From the cell containing the given text, extract its center point as [x, y] coordinate. 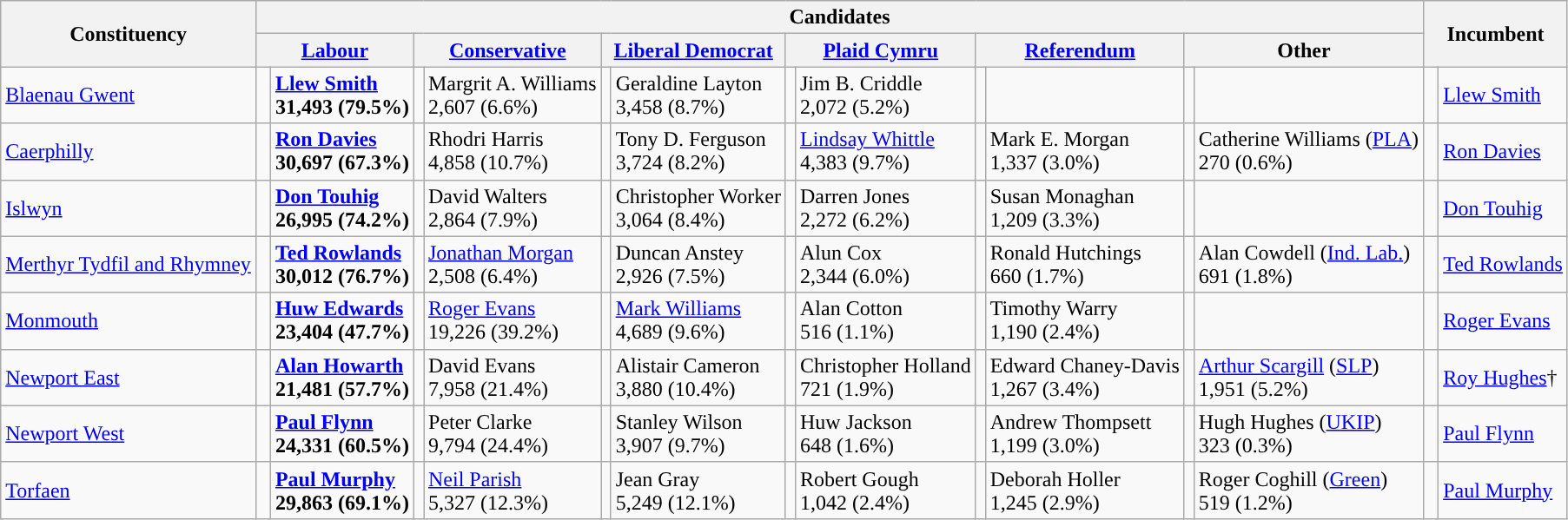
Mark E. Morgan1,337 (3.0%) [1084, 151]
Roger Evans19,226 (39.2%) [513, 321]
Llew Smith31,493 (79.5%) [342, 95]
Paul Flynn [1503, 434]
Jean Gray5,249 (12.1%) [698, 490]
Roy Hughes† [1503, 377]
Hugh Hughes (UKIP)323 (0.3%) [1308, 434]
Alistair Cameron3,880 (10.4%) [698, 377]
Don Touhig [1503, 208]
Merthyr Tydfil and Rhymney [129, 264]
Ron Davies30,697 (67.3%) [342, 151]
Catherine Williams (PLA)270 (0.6%) [1308, 151]
Edward Chaney-Davis1,267 (3.4%) [1084, 377]
Conservative [507, 50]
Newport West [129, 434]
David Walters2,864 (7.9%) [513, 208]
Ron Davies [1503, 151]
Alan Cotton516 (1.1%) [885, 321]
Huw Jackson648 (1.6%) [885, 434]
Duncan Anstey2,926 (7.5%) [698, 264]
Susan Monaghan1,209 (3.3%) [1084, 208]
Tony D. Ferguson3,724 (8.2%) [698, 151]
Alan Howarth21,481 (57.7%) [342, 377]
Neil Parish5,327 (12.3%) [513, 490]
Labour [334, 50]
Robert Gough1,042 (2.4%) [885, 490]
Newport East [129, 377]
Ronald Hutchings660 (1.7%) [1084, 264]
Timothy Warry1,190 (2.4%) [1084, 321]
Paul Murphy [1503, 490]
Alun Cox2,344 (6.0%) [885, 264]
Blaenau Gwent [129, 95]
Referendum [1080, 50]
Caerphilly [129, 151]
Other [1303, 50]
Arthur Scargill (SLP)1,951 (5.2%) [1308, 377]
Margrit A. Williams2,607 (6.6%) [513, 95]
Ted Rowlands [1503, 264]
Plaid Cymru [881, 50]
Stanley Wilson3,907 (9.7%) [698, 434]
Geraldine Layton3,458 (8.7%) [698, 95]
Islwyn [129, 208]
Torfaen [129, 490]
Roger Coghill (Green)519 (1.2%) [1308, 490]
Llew Smith [1503, 95]
Constituency [129, 34]
Deborah Holler1,245 (2.9%) [1084, 490]
Alan Cowdell (Ind. Lab.)691 (1.8%) [1308, 264]
Incumbent [1496, 34]
Paul Murphy29,863 (69.1%) [342, 490]
Peter Clarke9,794 (24.4%) [513, 434]
Andrew Thompsett1,199 (3.0%) [1084, 434]
Darren Jones2,272 (6.2%) [885, 208]
Don Touhig26,995 (74.2%) [342, 208]
Christopher Holland721 (1.9%) [885, 377]
Liberal Democrat [693, 50]
Mark Williams4,689 (9.6%) [698, 321]
Candidates [839, 17]
Huw Edwards23,404 (47.7%) [342, 321]
Christopher Worker3,064 (8.4%) [698, 208]
David Evans7,958 (21.4%) [513, 377]
Monmouth [129, 321]
Paul Flynn24,331 (60.5%) [342, 434]
Lindsay Whittle4,383 (9.7%) [885, 151]
Jonathan Morgan2,508 (6.4%) [513, 264]
Ted Rowlands30,012 (76.7%) [342, 264]
Rhodri Harris4,858 (10.7%) [513, 151]
Roger Evans [1503, 321]
Jim B. Criddle2,072 (5.2%) [885, 95]
